Locate the cell with the specified text and output its (x, y) center coordinate. 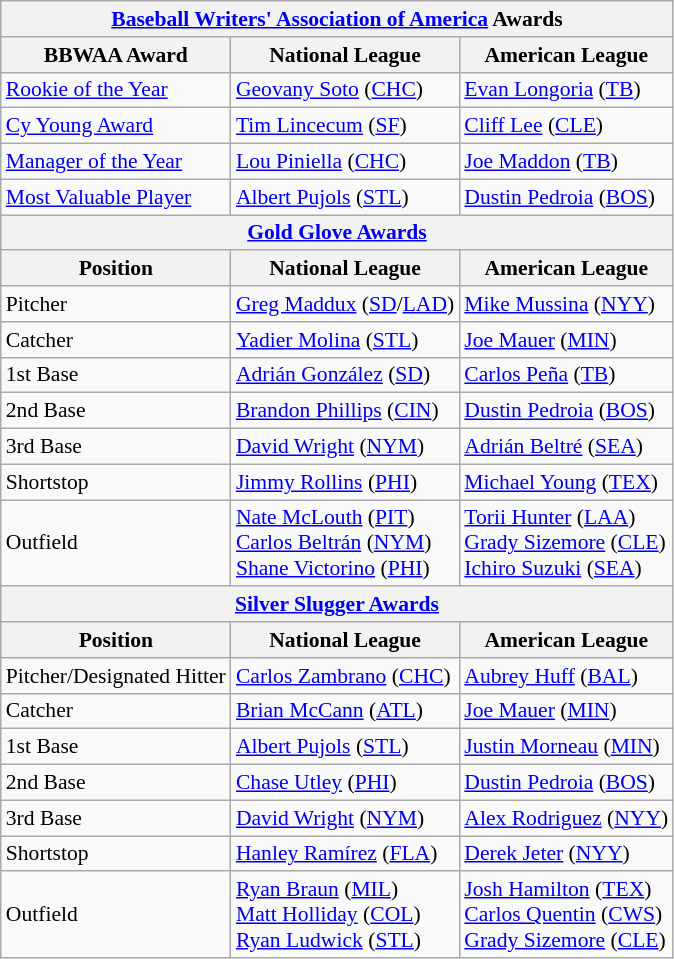
Carlos Zambrano (CHC) (345, 676)
Michael Young (TEX) (566, 482)
Cliff Lee (CLE) (566, 126)
Silver Slugger Awards (337, 605)
Hanley Ramírez (FLA) (345, 854)
Yadier Molina (STL) (345, 340)
Lou Piniella (CHC) (345, 162)
Jimmy Rollins (PHI) (345, 482)
Adrián Beltré (SEA) (566, 447)
Brian McCann (ATL) (345, 711)
Cy Young Award (116, 126)
Derek Jeter (NYY) (566, 854)
Ryan Braun (MIL)Matt Holliday (COL)Ryan Ludwick (STL) (345, 916)
Gold Glove Awards (337, 233)
Nate McLouth (PIT)Carlos Beltrán (NYM)Shane Victorino (PHI) (345, 544)
Pitcher (116, 304)
BBWAA Award (116, 55)
Chase Utley (PHI) (345, 783)
Baseball Writers' Association of America Awards (337, 19)
Tim Lincecum (SF) (345, 126)
Most Valuable Player (116, 197)
Evan Longoria (TB) (566, 90)
Greg Maddux (SD/LAD) (345, 304)
Brandon Phillips (CIN) (345, 411)
Torii Hunter (LAA)Grady Sizemore (CLE)Ichiro Suzuki (SEA) (566, 544)
Alex Rodriguez (NYY) (566, 818)
Carlos Peña (TB) (566, 375)
Manager of the Year (116, 162)
Adrián González (SD) (345, 375)
Josh Hamilton (TEX)Carlos Quentin (CWS)Grady Sizemore (CLE) (566, 916)
Pitcher/Designated Hitter (116, 676)
Geovany Soto (CHC) (345, 90)
Aubrey Huff (BAL) (566, 676)
Mike Mussina (NYY) (566, 304)
Justin Morneau (MIN) (566, 747)
Joe Maddon (TB) (566, 162)
Rookie of the Year (116, 90)
